Find where the given text appears and provide that cell's center as (x, y) coordinate. 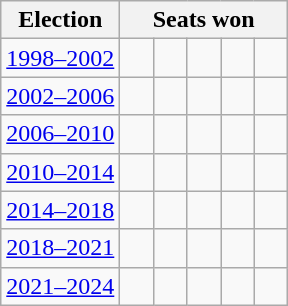
1998–2002 (60, 58)
2018–2021 (60, 248)
Seats won (204, 20)
2014–2018 (60, 210)
2010–2014 (60, 172)
2006–2010 (60, 134)
Election (60, 20)
2002–2006 (60, 96)
2021–2024 (60, 286)
